Determine the (X, Y) coordinate at the center of the cell enclosing the given text.  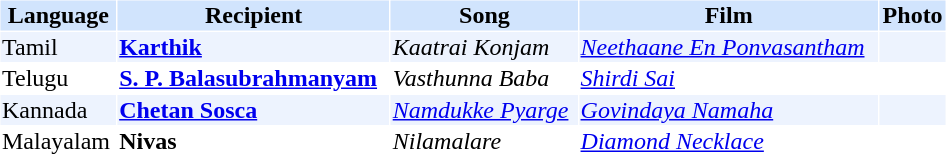
Namdukke Pyarge (484, 110)
Recipient (254, 15)
Neethaane En Ponvasantham (728, 47)
Song (484, 15)
Vasthunna Baba (484, 79)
S. P. Balasubrahmanyam (254, 79)
Film (728, 15)
Tamil (58, 47)
Telugu (58, 79)
Kaatrai Konjam (484, 47)
Shirdi Sai (728, 79)
Kannada (58, 110)
Govindaya Namaha (728, 110)
Photo (913, 15)
Chetan Sosca (254, 110)
Karthik (254, 47)
Language (58, 15)
